Return (X, Y) of the center of cell containing provided text 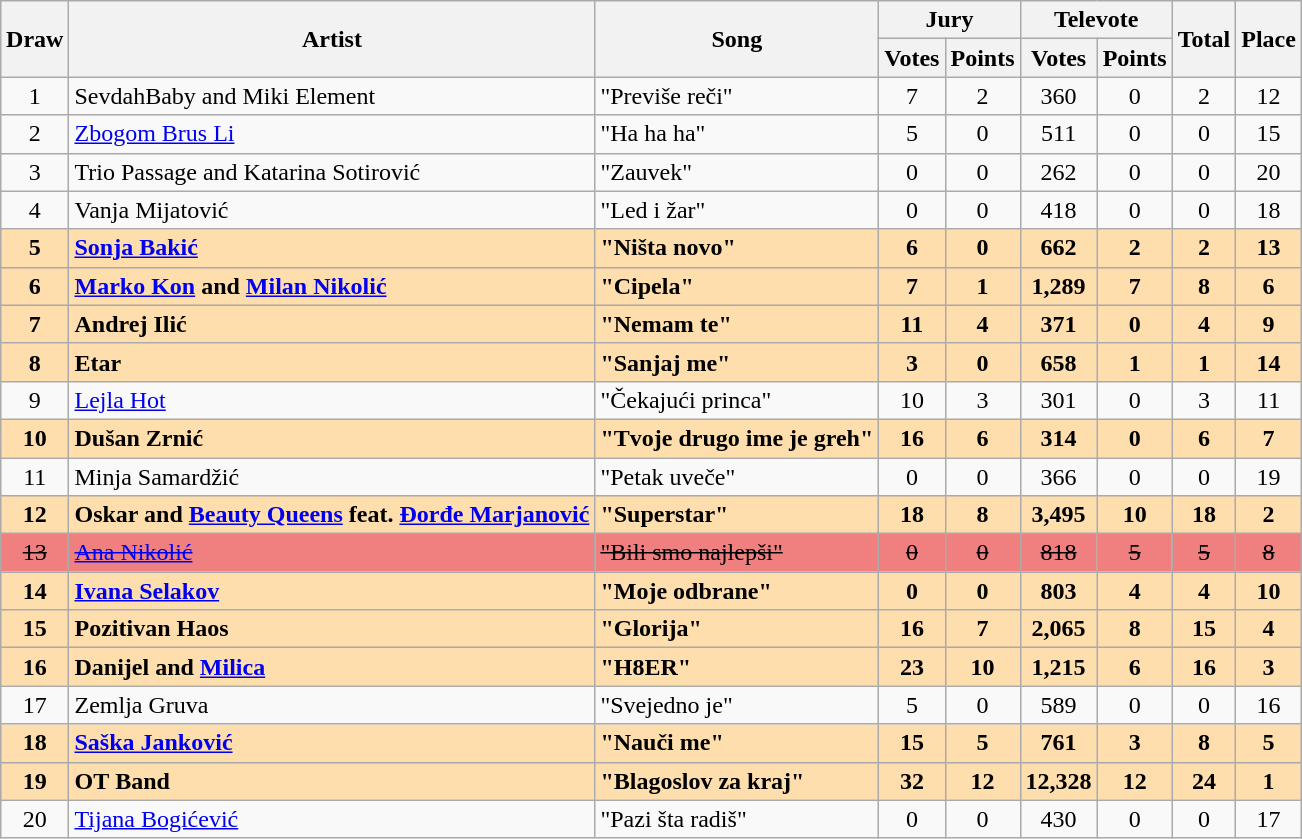
761 (1058, 743)
662 (1058, 248)
371 (1058, 324)
430 (1058, 819)
262 (1058, 172)
Dušan Zrnić (332, 438)
Tijana Bogićević (332, 819)
803 (1058, 591)
24 (1204, 781)
Artist (332, 39)
511 (1058, 134)
Song (737, 39)
Minja Samardžić (332, 477)
314 (1058, 438)
1,215 (1058, 667)
"Petak uveče" (737, 477)
Andrej Ilić (332, 324)
"Svejedno je" (737, 705)
360 (1058, 96)
Ivana Selakov (332, 591)
12,328 (1058, 781)
Total (1204, 39)
"Cipela" (737, 286)
"Nemam te" (737, 324)
Saška Janković (332, 743)
"Sanjaj me" (737, 362)
366 (1058, 477)
23 (912, 667)
"Glorija" (737, 629)
"Čekajući princa" (737, 400)
Pozitivan Haos (332, 629)
"Previše reči" (737, 96)
Sonja Bakić (332, 248)
Lejla Hot (332, 400)
SevdahBaby and Miki Element (332, 96)
Ana Nikolić (332, 553)
"Bili smo najlepši" (737, 553)
3,495 (1058, 515)
"Tvoje drugo ime je greh" (737, 438)
"Ništa novo" (737, 248)
"Zauvek" (737, 172)
32 (912, 781)
Televote (1096, 20)
"Ha ha ha" (737, 134)
418 (1058, 210)
Danijel and Milica (332, 667)
658 (1058, 362)
Jury (950, 20)
Zbogom Brus Li (332, 134)
Zemlja Gruva (332, 705)
Etar (332, 362)
"Nauči me" (737, 743)
Place (1269, 39)
Trio Passage and Katarina Sotirović (332, 172)
"Blagoslov za kraj" (737, 781)
Vanja Mijatović (332, 210)
2,065 (1058, 629)
"Superstar" (737, 515)
Draw (35, 39)
301 (1058, 400)
"H8ER" (737, 667)
Marko Kon and Milan Nikolić (332, 286)
"Pazi šta radiš" (737, 819)
Oskar and Beauty Queens feat. Đorđe Marjanović (332, 515)
ОТ Band (332, 781)
818 (1058, 553)
1,289 (1058, 286)
589 (1058, 705)
"Moje odbrane" (737, 591)
"Led i žar" (737, 210)
